Locate the cell with the specified text and output its [X, Y] center coordinate. 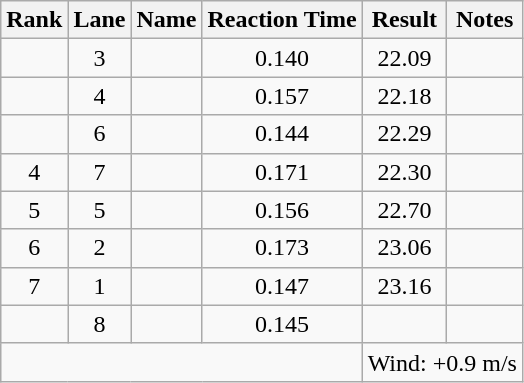
22.18 [404, 96]
0.173 [282, 248]
Reaction Time [282, 20]
Rank [34, 20]
0.144 [282, 134]
0.140 [282, 58]
Name [166, 20]
3 [100, 58]
22.09 [404, 58]
1 [100, 286]
Wind: +0.9 m/s [442, 362]
Lane [100, 20]
22.29 [404, 134]
0.147 [282, 286]
23.06 [404, 248]
Notes [485, 20]
Result [404, 20]
8 [100, 324]
22.30 [404, 172]
23.16 [404, 286]
0.157 [282, 96]
0.156 [282, 210]
22.70 [404, 210]
0.145 [282, 324]
0.171 [282, 172]
2 [100, 248]
